Find where the given text appears and provide that cell's center as (X, Y) coordinate. 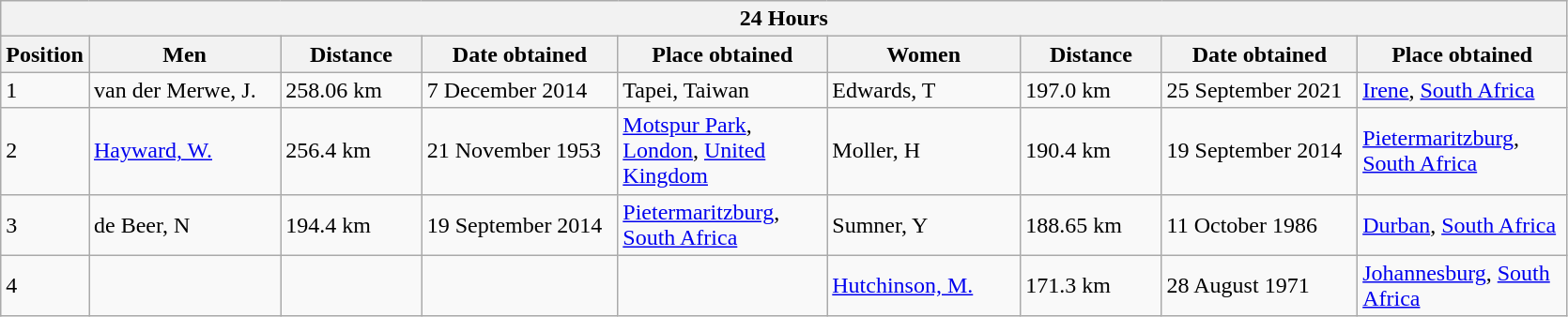
Durban, South Africa (1463, 225)
Johannesburg, South Africa (1463, 285)
24 Hours (784, 19)
4 (45, 285)
Motspur Park, London, United Kingdom (723, 151)
188.65 km (1091, 225)
Moller, H (924, 151)
Women (924, 54)
25 September 2021 (1260, 90)
Men (184, 54)
197.0 km (1091, 90)
3 (45, 225)
256.4 km (351, 151)
21 November 1953 (520, 151)
28 August 1971 (1260, 285)
190.4 km (1091, 151)
1 (45, 90)
Sumner, Y (924, 225)
van der Merwe, J. (184, 90)
258.06 km (351, 90)
Edwards, T (924, 90)
194.4 km (351, 225)
7 December 2014 (520, 90)
de Beer, N (184, 225)
Hutchinson, M. (924, 285)
2 (45, 151)
Tapei, Taiwan (723, 90)
Hayward, W. (184, 151)
Irene, South Africa (1463, 90)
Position (45, 54)
171.3 km (1091, 285)
11 October 1986 (1260, 225)
